Find where the given text appears and provide that cell's center as [x, y] coordinate. 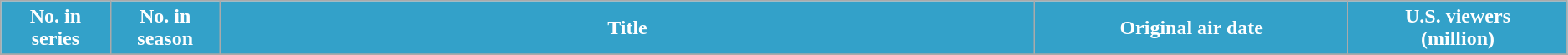
No. inseries [55, 28]
Original air date [1191, 28]
U.S. viewers(million) [1459, 28]
No. inseason [165, 28]
Title [627, 28]
